Detect which cell encompasses the target text, then output its [x, y] center coordinate. 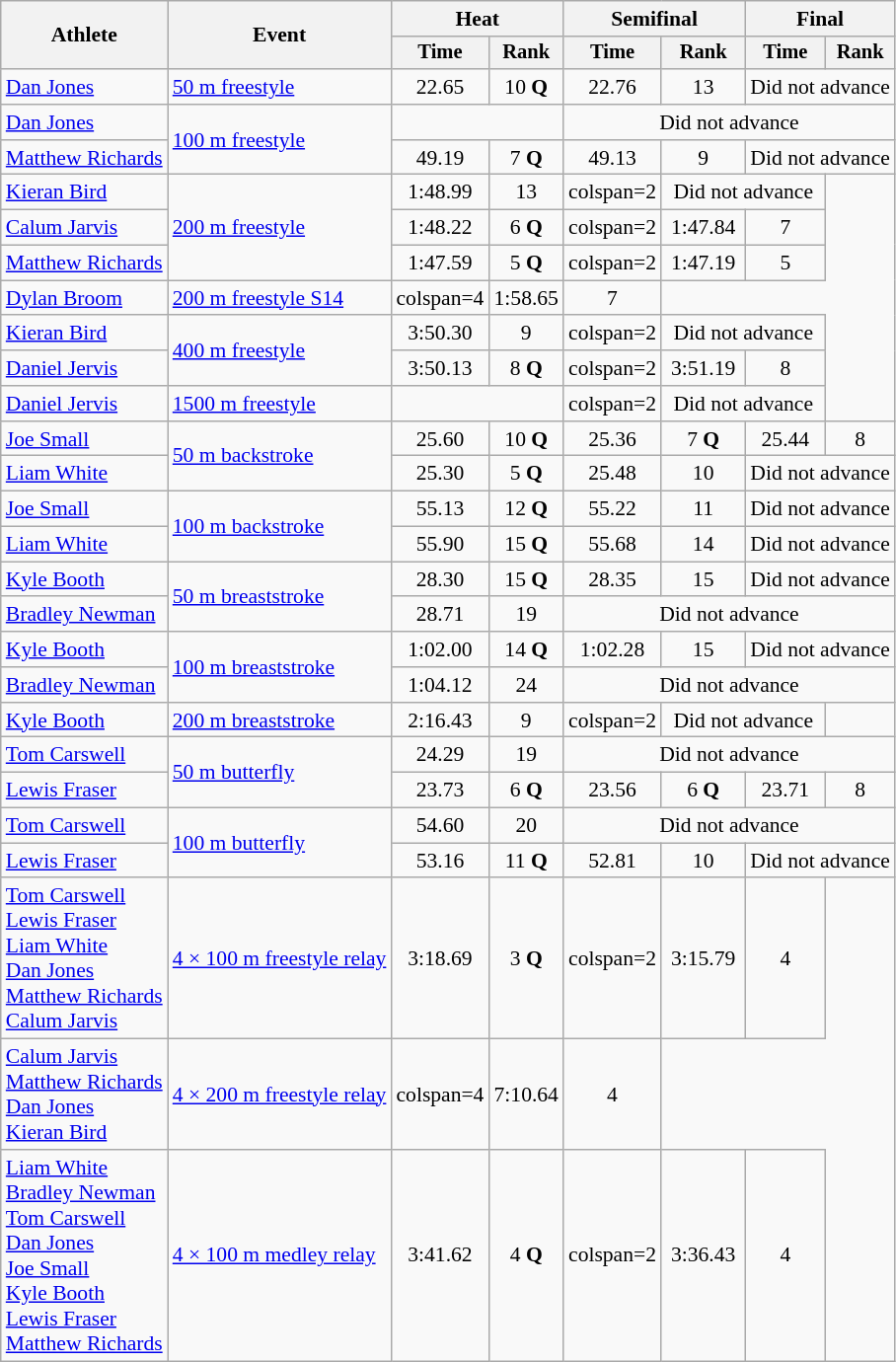
23.73 [440, 791]
25.30 [440, 474]
49.19 [440, 158]
53.16 [440, 861]
100 m backstroke [280, 527]
3:18.69 [440, 959]
4 × 200 m freestyle relay [280, 1095]
Final [820, 19]
14 Q [525, 649]
52.81 [612, 861]
1:47.19 [703, 264]
11 Q [525, 861]
1:58.65 [525, 298]
54.60 [440, 826]
23.56 [612, 791]
55.13 [440, 509]
1:04.12 [440, 685]
100 m breaststroke [280, 667]
24 [525, 685]
Event [280, 36]
4 × 100 m freestyle relay [280, 959]
1:02.28 [612, 649]
49.13 [612, 158]
1500 m freestyle [280, 404]
2:16.43 [440, 720]
1:48.22 [440, 228]
23.71 [785, 791]
50 m breaststroke [280, 596]
25.60 [440, 439]
25.44 [785, 439]
3:50.30 [440, 334]
Calum Jarvis [85, 228]
55.90 [440, 545]
Tom CarswellLewis FraserLiam WhiteDan JonesMatthew RichardsCalum Jarvis [85, 959]
24.29 [440, 755]
400 m freestyle [280, 351]
11 [703, 509]
22.76 [612, 87]
7:10.64 [525, 1095]
3 Q [525, 959]
8 Q [525, 368]
Liam WhiteBradley NewmanTom CarswellDan JonesJoe SmallKyle BoothLewis FraserMatthew Richards [85, 1255]
200 m breaststroke [280, 720]
28.71 [440, 615]
3:36.43 [703, 1255]
1:02.00 [440, 649]
55.22 [612, 509]
200 m freestyle S14 [280, 298]
100 m butterfly [280, 843]
25.48 [612, 474]
50 m butterfly [280, 772]
50 m freestyle [280, 87]
20 [525, 826]
100 m freestyle [280, 140]
28.35 [612, 579]
25.36 [612, 439]
200 m freestyle [280, 227]
Heat [478, 19]
3:50.13 [440, 368]
3:41.62 [440, 1255]
22.65 [440, 87]
55.68 [612, 545]
Semifinal [654, 19]
14 [703, 545]
4 Q [525, 1255]
5 [785, 264]
28.30 [440, 579]
3:15.79 [703, 959]
3:51.19 [703, 368]
Dylan Broom [85, 298]
1:47.84 [703, 228]
Calum JarvisMatthew RichardsDan JonesKieran Bird [85, 1095]
4 × 100 m medley relay [280, 1255]
12 Q [525, 509]
1:48.99 [440, 192]
1:47.59 [440, 264]
50 m backstroke [280, 456]
Athlete [85, 36]
